Find where the given text appears and provide that cell's center as (X, Y) coordinate. 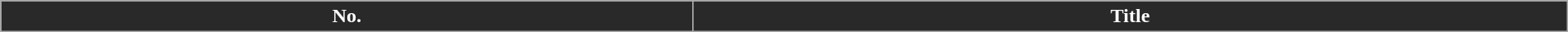
No. (347, 16)
Title (1130, 16)
